Return (X, Y) of the center of cell containing provided text 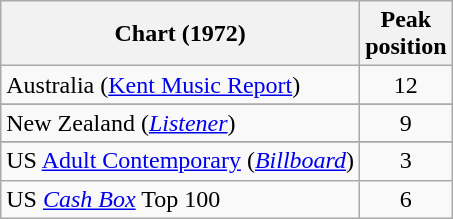
Chart (1972) (180, 34)
US Cash Box Top 100 (180, 199)
New Zealand (Listener) (180, 123)
US Adult Contemporary (Billboard) (180, 161)
Australia (Kent Music Report) (180, 85)
3 (406, 161)
12 (406, 85)
Peakposition (406, 34)
9 (406, 123)
6 (406, 199)
